Pinpoint the cell where the given text exists, returning its [x, y] midpoint coordinate. 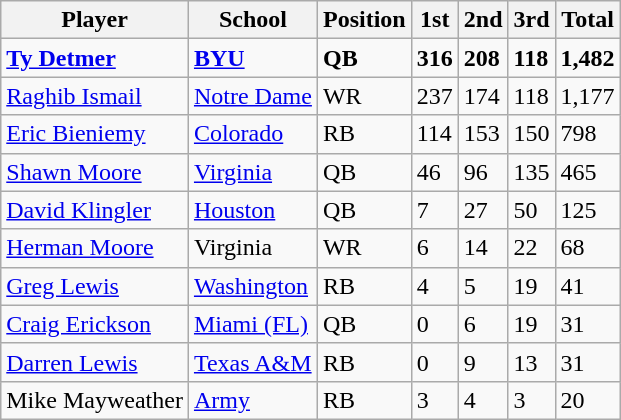
Total [588, 20]
46 [434, 172]
Mike Mayweather [95, 400]
Herman Moore [95, 248]
27 [483, 210]
Colorado [252, 134]
68 [588, 248]
Washington [252, 286]
BYU [252, 58]
Raghib Ismail [95, 96]
Notre Dame [252, 96]
Army [252, 400]
Position [364, 20]
174 [483, 96]
David Klingler [95, 210]
2nd [483, 20]
135 [532, 172]
Ty Detmer [95, 58]
96 [483, 172]
208 [483, 58]
316 [434, 58]
3rd [532, 20]
Craig Erickson [95, 324]
20 [588, 400]
7 [434, 210]
114 [434, 134]
Texas A&M [252, 362]
22 [532, 248]
Eric Bieniemy [95, 134]
41 [588, 286]
Player [95, 20]
465 [588, 172]
50 [532, 210]
1st [434, 20]
1,482 [588, 58]
798 [588, 134]
150 [532, 134]
1,177 [588, 96]
14 [483, 248]
Houston [252, 210]
153 [483, 134]
5 [483, 286]
237 [434, 96]
Greg Lewis [95, 286]
School [252, 20]
13 [532, 362]
Miami (FL) [252, 324]
125 [588, 210]
9 [483, 362]
Shawn Moore [95, 172]
Darren Lewis [95, 362]
